Output the (x, y) coordinate of the center of the cell containing the given text.  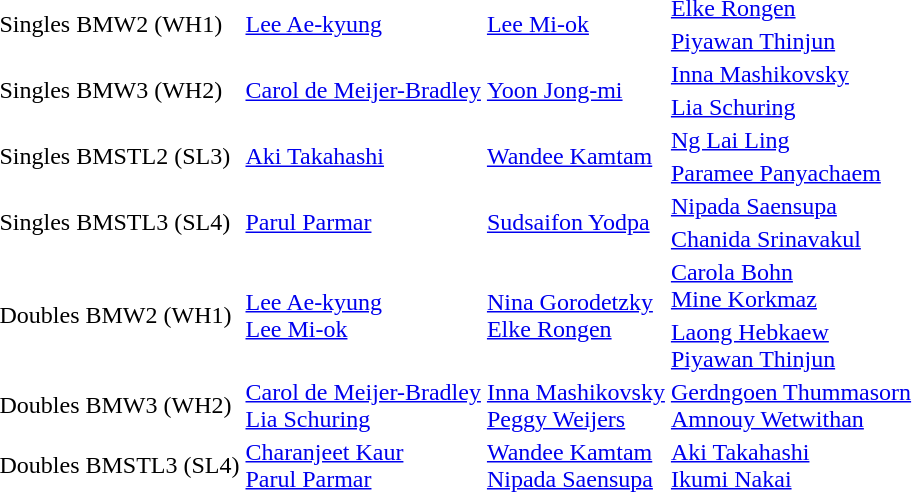
Sudsaifon Yodpa (576, 222)
Laong Hebkaew Piyawan Thinjun (790, 346)
Yoon Jong-mi (576, 90)
Ng Lai Ling (790, 140)
Lee Ae-kyung Lee Mi-ok (363, 316)
Piyawan Thinjun (790, 41)
Paramee Panyachaem (790, 173)
Inna Mashikovsky (790, 74)
Wandee Kamtam (576, 156)
Carol de Meijer-Bradley Lia Schuring (363, 406)
Carol de Meijer-Bradley (363, 90)
Nina Gorodetzky Elke Rongen (576, 316)
Inna Mashikovsky Peggy Weijers (576, 406)
Parul Parmar (363, 222)
Carola Bohn Mine Korkmaz (790, 286)
Aki Takahashi (363, 156)
Lia Schuring (790, 107)
Chanida Srinavakul (790, 239)
Gerdngoen Thummasorn Amnouy Wetwithan (790, 406)
Nipada Saensupa (790, 206)
